Scan for the cell matching the given text and deliver its (X, Y) coordinate at center. 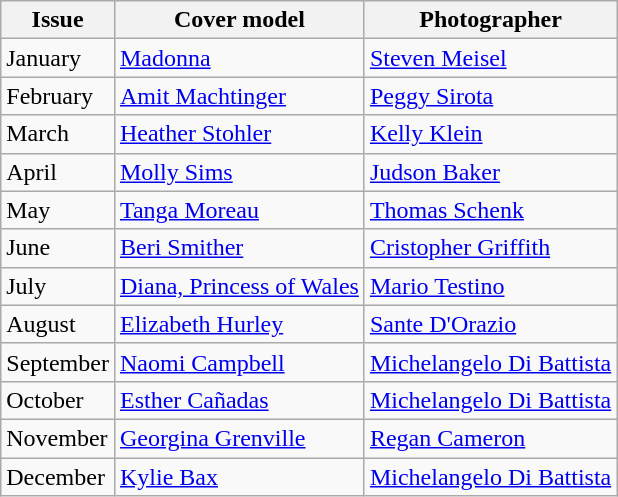
Molly Sims (239, 172)
April (58, 172)
February (58, 96)
November (58, 438)
Photographer (490, 20)
Thomas Schenk (490, 210)
Elizabeth Hurley (239, 324)
Kelly Klein (490, 134)
Diana, Princess of Wales (239, 286)
Issue (58, 20)
Kylie Bax (239, 477)
January (58, 58)
September (58, 362)
Naomi Campbell (239, 362)
Heather Stohler (239, 134)
Regan Cameron (490, 438)
Cristopher Griffith (490, 248)
August (58, 324)
Judson Baker (490, 172)
Peggy Sirota (490, 96)
Madonna (239, 58)
May (58, 210)
December (58, 477)
Mario Testino (490, 286)
Tanga Moreau (239, 210)
Esther Cañadas (239, 400)
July (58, 286)
Sante D'Orazio (490, 324)
Steven Meisel (490, 58)
Beri Smither (239, 248)
Georgina Grenville (239, 438)
March (58, 134)
Amit Machtinger (239, 96)
June (58, 248)
October (58, 400)
Cover model (239, 20)
